Extract the (x, y) coordinate from the center of the cell holding the provided text.  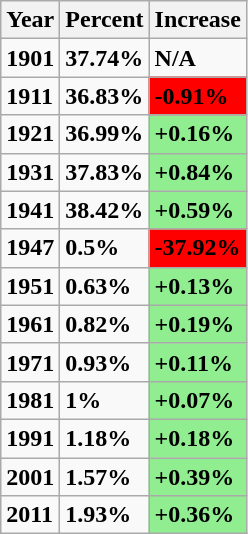
+0.19% (198, 324)
37.74% (104, 58)
+0.18% (198, 438)
1% (104, 400)
+0.39% (198, 477)
1971 (30, 362)
1.18% (104, 438)
N/A (198, 58)
Percent (104, 20)
+0.84% (198, 172)
1981 (30, 400)
1.93% (104, 515)
1947 (30, 248)
0.5% (104, 248)
Increase (198, 20)
1901 (30, 58)
+0.36% (198, 515)
-0.91% (198, 96)
-37.92% (198, 248)
+0.16% (198, 134)
37.83% (104, 172)
1931 (30, 172)
+0.11% (198, 362)
0.63% (104, 286)
1.57% (104, 477)
36.99% (104, 134)
2011 (30, 515)
Year (30, 20)
0.82% (104, 324)
2001 (30, 477)
1991 (30, 438)
+0.13% (198, 286)
1951 (30, 286)
1941 (30, 210)
1911 (30, 96)
0.93% (104, 362)
36.83% (104, 96)
38.42% (104, 210)
1961 (30, 324)
1921 (30, 134)
+0.07% (198, 400)
+0.59% (198, 210)
